Provide the (x, y) coordinate of the cell's center where the given text is located.  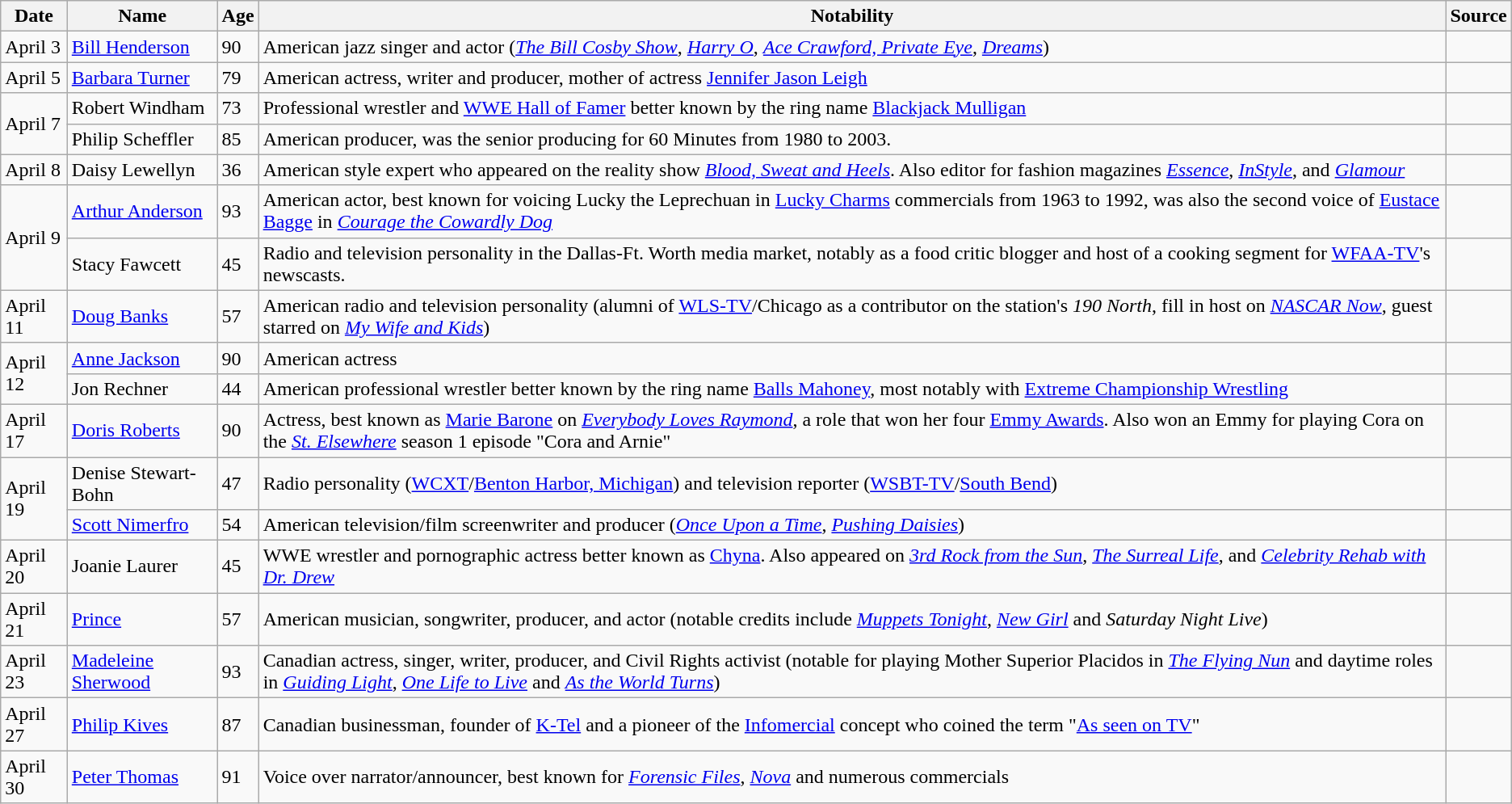
Name (142, 16)
Peter Thomas (142, 777)
April 27 (34, 724)
April 9 (34, 238)
April 30 (34, 777)
Doris Roberts (142, 430)
36 (237, 170)
Stacy Fawcett (142, 263)
Joanie Laurer (142, 567)
Jon Rechner (142, 389)
American actress (852, 358)
Daisy Lewellyn (142, 170)
Denise Stewart-Bohn (142, 483)
91 (237, 777)
April 23 (34, 672)
Professional wrestler and WWE Hall of Famer better known by the ring name Blackjack Mulligan (852, 108)
Voice over narrator/announcer, best known for Forensic Files, Nova and numerous commercials (852, 777)
Notability (852, 16)
47 (237, 483)
Anne Jackson (142, 358)
44 (237, 389)
87 (237, 724)
American musician, songwriter, producer, and actor (notable credits include Muppets Tonight, New Girl and Saturday Night Live) (852, 619)
American style expert who appeared on the reality show Blood, Sweat and Heels. Also editor for fashion magazines Essence, InStyle, and Glamour (852, 170)
April 11 (34, 317)
Radio personality (WCXT/Benton Harbor, Michigan) and television reporter (WSBT-TV/South Bend) (852, 483)
Age (237, 16)
American professional wrestler better known by the ring name Balls Mahoney, most notably with Extreme Championship Wrestling (852, 389)
April 19 (34, 499)
April 7 (34, 124)
Philip Scheffler (142, 139)
Doug Banks (142, 317)
Source (1478, 16)
54 (237, 525)
Prince (142, 619)
Barbara Turner (142, 78)
April 20 (34, 567)
April 8 (34, 170)
April 17 (34, 430)
79 (237, 78)
American jazz singer and actor (The Bill Cosby Show, Harry O, Ace Crawford, Private Eye, Dreams) (852, 47)
April 12 (34, 373)
April 3 (34, 47)
85 (237, 139)
Bill Henderson (142, 47)
April 5 (34, 78)
Philip Kives (142, 724)
Date (34, 16)
Madeleine Sherwood (142, 672)
American actress, writer and producer, mother of actress Jennifer Jason Leigh (852, 78)
April 21 (34, 619)
American producer, was the senior producing for 60 Minutes from 1980 to 2003. (852, 139)
Scott Nimerfro (142, 525)
Arthur Anderson (142, 212)
73 (237, 108)
Robert Windham (142, 108)
American television/film screenwriter and producer (Once Upon a Time, Pushing Daisies) (852, 525)
Canadian businessman, founder of K-Tel and a pioneer of the Infomercial concept who coined the term "As seen on TV" (852, 724)
